Identify which cell holds the provided text, then report its [X, Y] central coordinate. 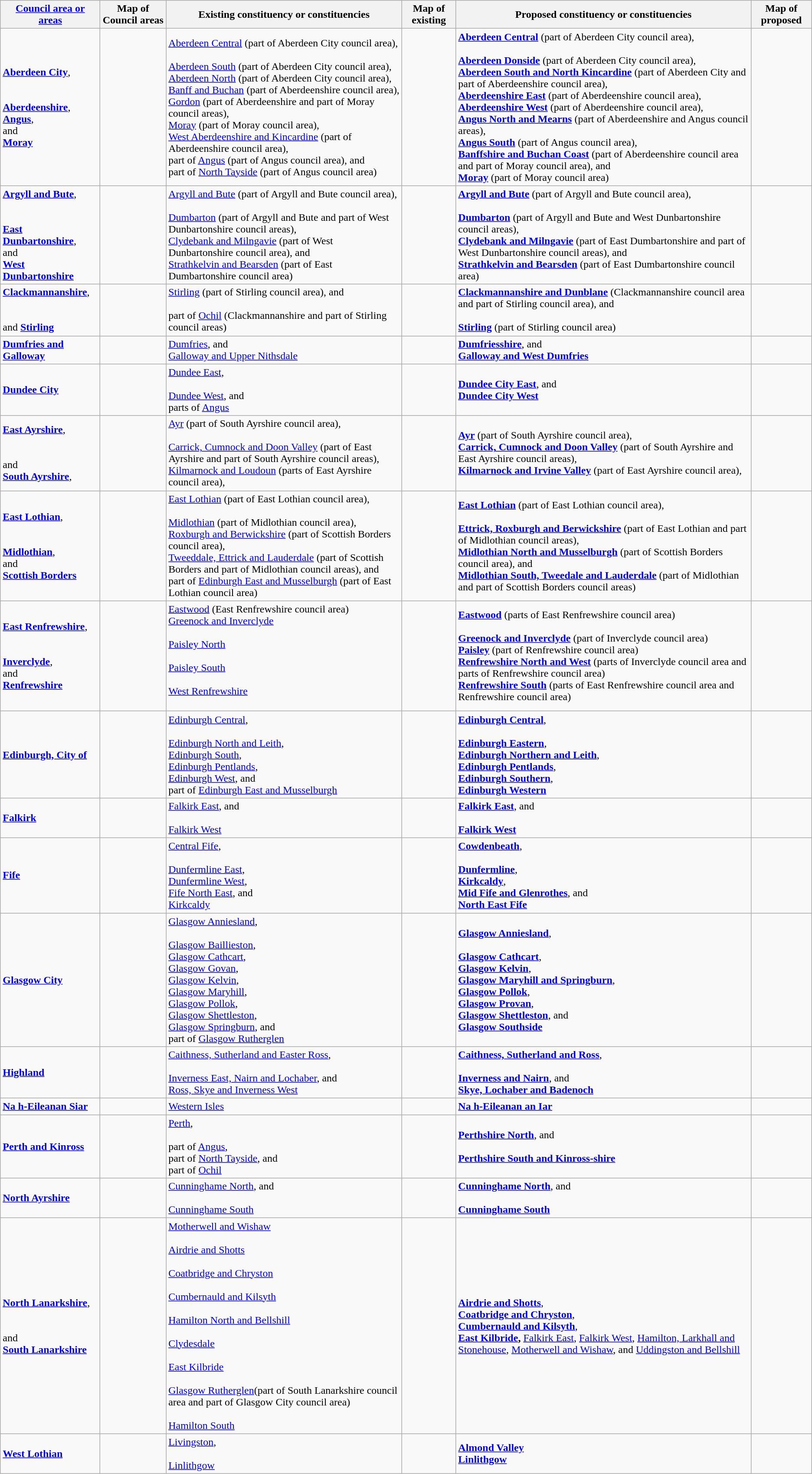
Edinburgh, City of [50, 754]
Glasgow City [50, 979]
Map of Council areas [133, 15]
Council area or areas [50, 15]
Eastwood (East Renfrewshire council area) Greenock and InverclydePaisley NorthPaisley SouthWest Renfrewshire [284, 656]
Dumfries and Galloway [50, 350]
West Lothian [50, 1454]
Caithness, Sutherland and Easter Ross,Inverness East, Nairn and Lochaber, and Ross, Skye and Inverness West [284, 1072]
North Ayrshire [50, 1198]
Livingston,Linlithgow [284, 1454]
East Ayrshire,andSouth Ayrshire, [50, 453]
Dumfriesshire, and Galloway and West Dumfries [603, 350]
Edinburgh Central,Edinburgh Eastern, Edinburgh Northern and Leith, Edinburgh Pentlands, Edinburgh Southern, Edinburgh Western [603, 754]
Almond ValleyLinlithgow [603, 1454]
Falkirk [50, 818]
Existing constituency or constituencies [284, 15]
Dundee East,Dundee West, and parts of Angus [284, 390]
Argyll and Bute,East Dunbartonshire,andWest Dunbartonshire [50, 235]
Highland [50, 1072]
Na h-Eileanan an Iar [603, 1107]
Dundee City [50, 390]
Proposed constituency or constituencies [603, 15]
Western Isles [284, 1107]
Perth and Kinross [50, 1146]
Central Fife,Dunfermline East, Dunfermline West, Fife North East, and Kirkcaldy [284, 875]
Fife [50, 875]
Cowdenbeath,Dunfermline, Kirkcaldy, Mid Fife and Glenrothes, and North East Fife [603, 875]
Map of proposed [781, 15]
Stirling (part of Stirling council area), andpart of Ochil (Clackmannanshire and part of Stirling council areas) [284, 310]
Caithness, Sutherland and Ross,Inverness and Nairn, and Skye, Lochaber and Badenoch [603, 1072]
Perthshire North, andPerthshire South and Kinross-shire [603, 1146]
North Lanarkshire,andSouth Lanarkshire [50, 1326]
Map of existing [429, 15]
Aberdeen City,Aberdeenshire, Angus,andMoray [50, 107]
Perth,part of Angus, part of North Tayside, and part of Ochil [284, 1146]
East Renfrewshire,Inverclyde,andRenfrewshire [50, 656]
Dumfries, and Galloway and Upper Nithsdale [284, 350]
Na h-Eileanan Siar [50, 1107]
Edinburgh Central,Edinburgh North and Leith, Edinburgh South, Edinburgh Pentlands, Edinburgh West, and part of Edinburgh East and Musselburgh [284, 754]
Clackmannanshire and Dunblane (Clackmannanshire council area and part of Stirling council area), and Stirling (part of Stirling council area) [603, 310]
Dundee City East, and Dundee City West [603, 390]
East Lothian,Midlothian,andScottish Borders [50, 546]
Clackmannanshire,and Stirling [50, 310]
